Return [X, Y] of the center of cell containing provided text 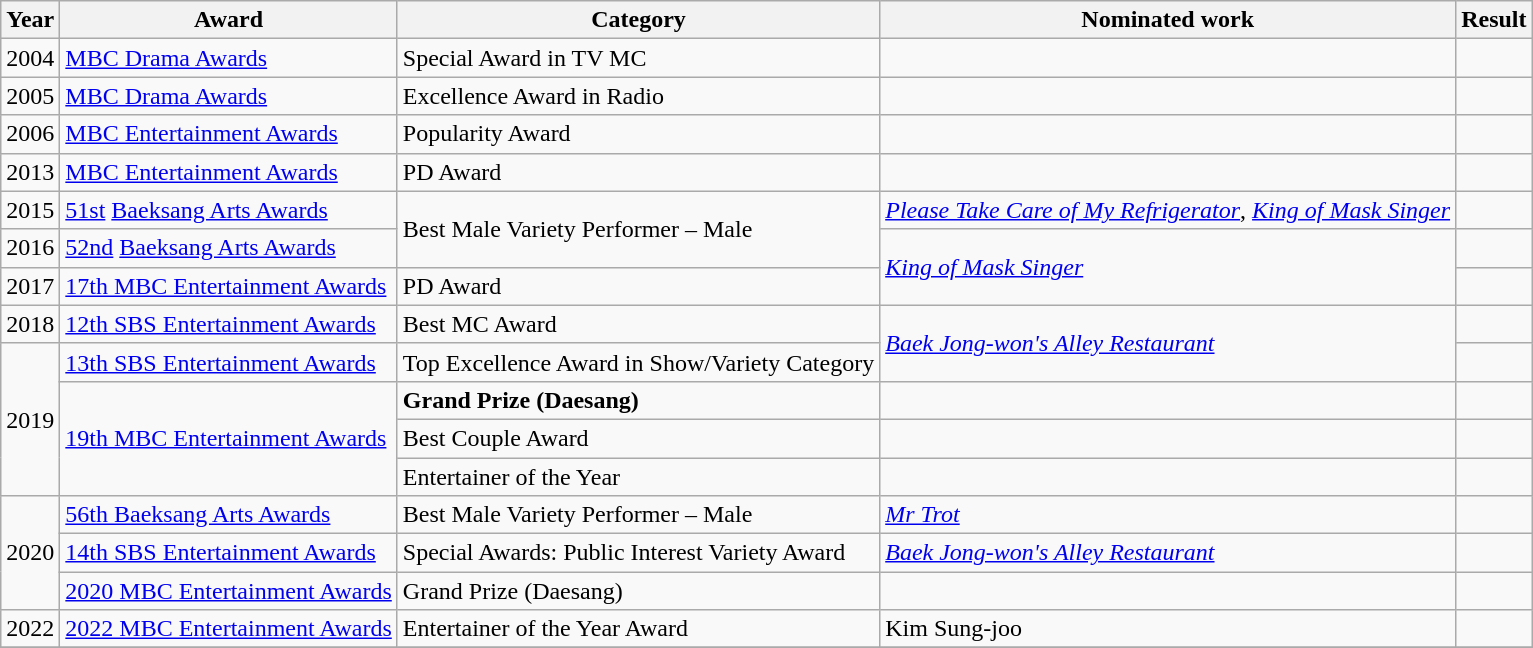
2006 [30, 134]
Entertainer of the Year [638, 477]
2018 [30, 324]
2005 [30, 96]
Award [229, 20]
2016 [30, 248]
Please Take Care of My Refrigerator, King of Mask Singer [1168, 210]
2022 MBC Entertainment Awards [229, 629]
Category [638, 20]
Entertainer of the Year Award [638, 629]
Year [30, 20]
2022 [30, 629]
2017 [30, 286]
2013 [30, 172]
Mr Trot [1168, 515]
19th MBC Entertainment Awards [229, 438]
14th SBS Entertainment Awards [229, 553]
52nd Baeksang Arts Awards [229, 248]
2015 [30, 210]
13th SBS Entertainment Awards [229, 362]
King of Mask Singer [1168, 267]
17th MBC Entertainment Awards [229, 286]
Best Couple Award [638, 438]
Best MC Award [638, 324]
Excellence Award in Radio [638, 96]
Top Excellence Award in Show/Variety Category [638, 362]
12th SBS Entertainment Awards [229, 324]
Result [1494, 20]
Popularity Award [638, 134]
2019 [30, 419]
2020 MBC Entertainment Awards [229, 591]
Kim Sung-joo [1168, 629]
Nominated work [1168, 20]
Special Awards: Public Interest Variety Award [638, 553]
2020 [30, 553]
51st Baeksang Arts Awards [229, 210]
2004 [30, 58]
56th Baeksang Arts Awards [229, 515]
Special Award in TV MC [638, 58]
